Return [x, y] of the center of cell containing provided text 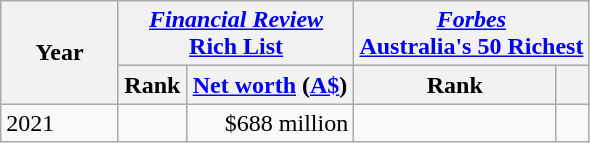
2021 [60, 123]
Year [60, 52]
Financial ReviewRich List [236, 34]
ForbesAustralia's 50 Richest [472, 34]
$688 million [270, 123]
Net worth (A$) [270, 85]
